For the text-containing cell, return its midpoint in [X, Y] coordinate format. 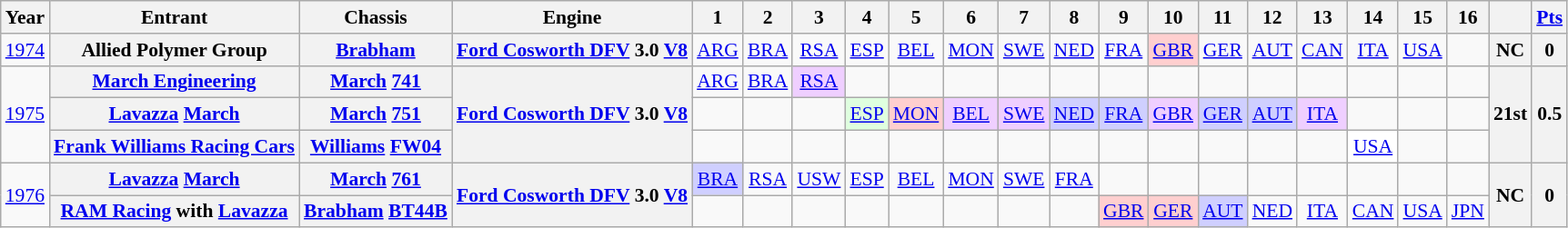
March 741 [376, 82]
10 [1173, 17]
11 [1222, 17]
8 [1074, 17]
21st [1510, 114]
1976 [25, 194]
RAM Racing with Lavazza [175, 212]
USW [819, 179]
Chassis [376, 17]
14 [1373, 17]
March 761 [376, 179]
12 [1272, 17]
1975 [25, 114]
Pts [1550, 17]
Engine [572, 17]
1974 [25, 50]
6 [971, 17]
Year [25, 17]
Brabham [376, 50]
2 [768, 17]
4 [866, 17]
March 751 [376, 114]
Entrant [175, 17]
0.5 [1550, 114]
Allied Polymer Group [175, 50]
Williams FW04 [376, 147]
7 [1024, 17]
9 [1124, 17]
Brabham BT44B [376, 212]
Frank Williams Racing Cars [175, 147]
3 [819, 17]
March Engineering [175, 82]
16 [1468, 17]
JPN [1468, 212]
15 [1422, 17]
1 [718, 17]
13 [1322, 17]
5 [917, 17]
